Provide the [x, y] coordinate of the cell's center where the given text is located.  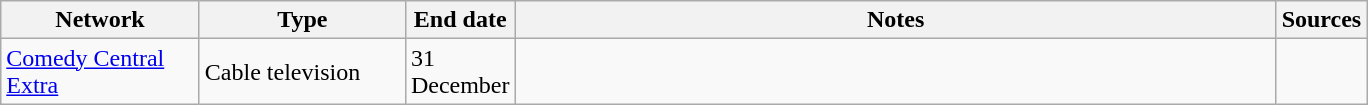
Network [100, 20]
End date [460, 20]
31 December [460, 72]
Comedy Central Extra [100, 72]
Cable television [302, 72]
Type [302, 20]
Sources [1322, 20]
Notes [896, 20]
